Pinpoint the cell where the given text exists, returning its (X, Y) midpoint coordinate. 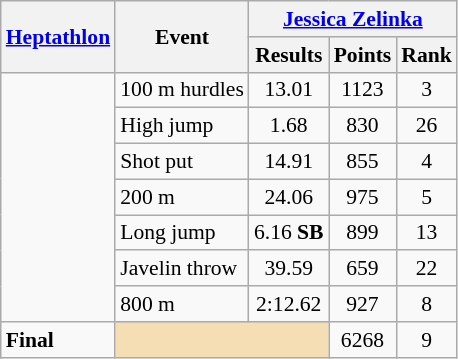
Results (289, 55)
13.01 (289, 90)
Event (182, 36)
855 (363, 162)
Javelin throw (182, 269)
Heptathlon (58, 36)
4 (426, 162)
6268 (363, 340)
975 (363, 197)
100 m hurdles (182, 90)
Long jump (182, 233)
659 (363, 269)
24.06 (289, 197)
Shot put (182, 162)
Final (58, 340)
14.91 (289, 162)
6.16 SB (289, 233)
Jessica Zelinka (353, 19)
1.68 (289, 126)
13 (426, 233)
22 (426, 269)
Points (363, 55)
8 (426, 304)
5 (426, 197)
2:12.62 (289, 304)
26 (426, 126)
1123 (363, 90)
899 (363, 233)
39.59 (289, 269)
200 m (182, 197)
3 (426, 90)
800 m (182, 304)
Rank (426, 55)
927 (363, 304)
High jump (182, 126)
9 (426, 340)
830 (363, 126)
